From the cell containing the given text, extract its center point as (x, y) coordinate. 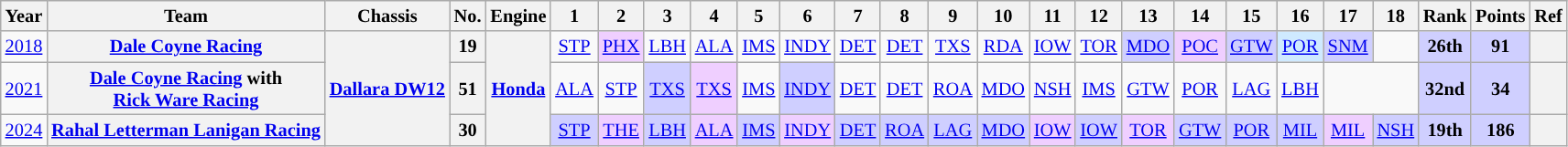
PHX (621, 47)
Engine (518, 16)
12 (1098, 16)
16 (1300, 16)
15 (1251, 16)
32nd (1445, 89)
4 (714, 16)
7 (857, 16)
19 (468, 47)
51 (468, 89)
2 (621, 16)
Chassis (387, 16)
8 (905, 16)
Ref (1548, 16)
34 (1500, 89)
3 (667, 16)
11 (1052, 16)
Rahal Letterman Lanigan Racing (186, 130)
Rank (1445, 16)
9 (953, 16)
5 (758, 16)
6 (808, 16)
Honda (518, 88)
Points (1500, 16)
No. (468, 16)
2018 (24, 47)
14 (1200, 16)
26th (1445, 47)
13 (1149, 16)
1 (574, 16)
THE (621, 130)
Dale Coyne Racing (186, 47)
18 (1396, 16)
RDA (1004, 47)
2021 (24, 89)
91 (1500, 47)
Year (24, 16)
Team (186, 16)
2024 (24, 130)
10 (1004, 16)
30 (468, 130)
POC (1200, 47)
19th (1445, 130)
186 (1500, 130)
17 (1348, 16)
Dale Coyne Racing withRick Ware Racing (186, 89)
Dallara DW12 (387, 88)
SNM (1348, 47)
